Provide the (x, y) coordinate of the cell's center where the given text is located.  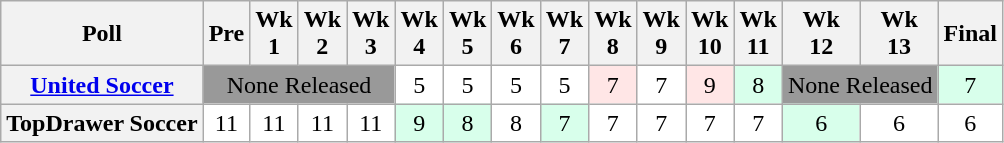
Wk1 (274, 34)
United Soccer (102, 85)
Final (970, 34)
Wk7 (564, 34)
Wk2 (322, 34)
Wk9 (661, 34)
Wk6 (516, 34)
TopDrawer Soccer (102, 123)
Wk3 (371, 34)
Poll (102, 34)
Wk11 (758, 34)
Pre (226, 34)
Wk4 (419, 34)
Wk8 (613, 34)
Wk12 (821, 34)
Wk5 (467, 34)
Wk13 (899, 34)
Wk10 (710, 34)
